Extract the [x, y] coordinate from the center of the cell holding the provided text.  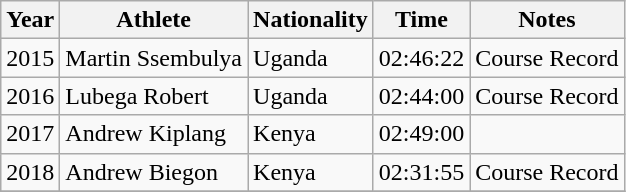
Nationality [311, 20]
02:44:00 [421, 96]
Time [421, 20]
02:31:55 [421, 172]
02:46:22 [421, 58]
Martin Ssembulya [154, 58]
Athlete [154, 20]
2016 [30, 96]
2017 [30, 134]
Lubega Robert [154, 96]
Year [30, 20]
2018 [30, 172]
02:49:00 [421, 134]
2015 [30, 58]
Notes [547, 20]
Andrew Biegon [154, 172]
Andrew Kiplang [154, 134]
